Return [X, Y] of the center of cell containing provided text 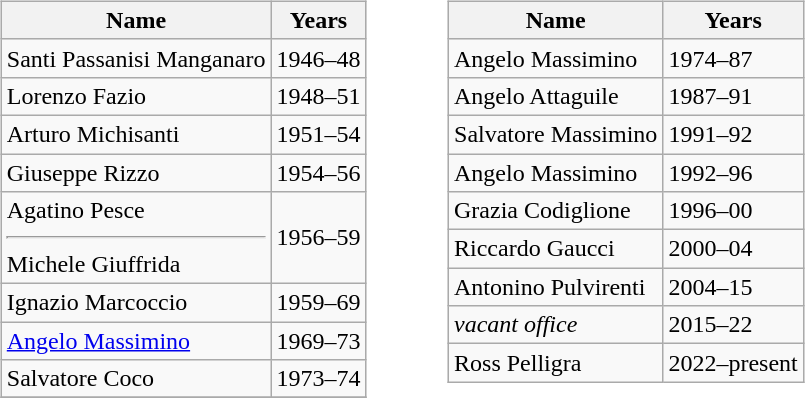
2015–22 [733, 325]
1954–56 [318, 173]
Angelo Attaguile [556, 96]
2000–04 [733, 249]
1948–51 [318, 96]
Lorenzo Fazio [136, 96]
Ignazio Marcoccio [136, 303]
1996–00 [733, 211]
Ross Pelligra [556, 363]
Santi Passanisi Manganaro [136, 58]
Salvatore Massimino [556, 134]
Giuseppe Rizzo [136, 173]
Antonino Pulvirenti [556, 287]
1991–92 [733, 134]
1959–69 [318, 303]
Arturo Michisanti [136, 134]
Grazia Codiglione [556, 211]
2004–15 [733, 287]
1951–54 [318, 134]
1974–87 [733, 58]
Riccardo Gaucci [556, 249]
Agatino PesceMichele Giuffrida [136, 238]
1973–74 [318, 379]
1969–73 [318, 341]
2022–present [733, 363]
vacant office [556, 325]
1946–48 [318, 58]
1956–59 [318, 238]
Salvatore Coco [136, 379]
1987–91 [733, 96]
1992–96 [733, 173]
